Scan for the cell matching the given text and deliver its (X, Y) coordinate at center. 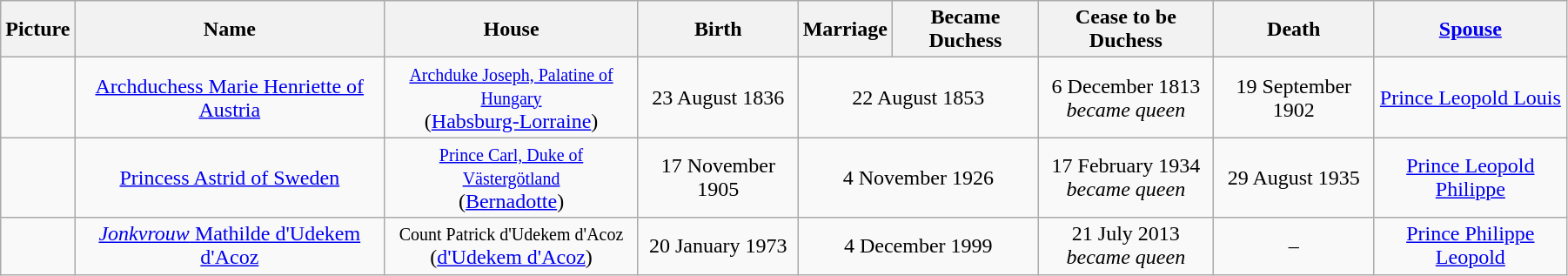
Cease to be Duchess (1126, 30)
Birth (718, 30)
6 December 1813 became queen (1126, 98)
Archduke Joseph, Palatine of Hungary(Habsburg-Lorraine) (512, 98)
17 November 1905 (718, 178)
Prince Philippe Leopold (1471, 246)
21 July 2013 became queen (1126, 246)
Marriage (845, 30)
19 September 1902 (1293, 98)
Jonkvrouw Mathilde d'Udekem d'Acoz (230, 246)
4 December 1999 (918, 246)
House (512, 30)
20 January 1973 (718, 246)
Spouse (1471, 30)
Name (230, 30)
Death (1293, 30)
Prince Carl, Duke of Västergötland(Bernadotte) (512, 178)
29 August 1935 (1293, 178)
Picture (38, 30)
Princess Astrid of Sweden (230, 178)
17 February 1934became queen (1126, 178)
Prince Leopold Louis (1471, 98)
Prince Leopold Philippe (1471, 178)
Archduchess Marie Henriette of Austria (230, 98)
Became Duchess (965, 30)
22 August 1853 (918, 98)
– (1293, 246)
23 August 1836 (718, 98)
4 November 1926 (918, 178)
Count Patrick d'Udekem d'Acoz(d'Udekem d'Acoz) (512, 246)
